From the cell containing the given text, extract its center point as (X, Y) coordinate. 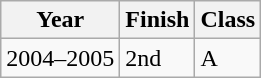
2004–2005 (60, 58)
A (228, 58)
2nd (158, 58)
Year (60, 20)
Finish (158, 20)
Class (228, 20)
